Find where the given text appears and provide that cell's center as (X, Y) coordinate. 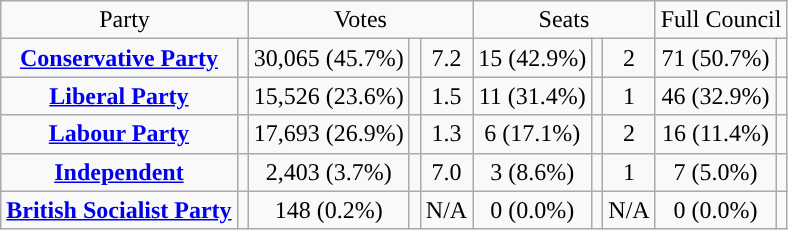
Seats (564, 20)
Votes (360, 20)
Liberal Party (119, 96)
1.5 (446, 96)
46 (32.9%) (716, 96)
15 (42.9%) (532, 58)
7 (5.0%) (716, 172)
Independent (119, 172)
Full Council (721, 20)
6 (17.1%) (532, 134)
71 (50.7%) (716, 58)
7.2 (446, 58)
2,403 (3.7%) (328, 172)
15,526 (23.6%) (328, 96)
1.3 (446, 134)
16 (11.4%) (716, 134)
Party (124, 20)
11 (31.4%) (532, 96)
3 (8.6%) (532, 172)
Conservative Party (119, 58)
Labour Party (119, 134)
7.0 (446, 172)
30,065 (45.7%) (328, 58)
148 (0.2%) (328, 210)
British Socialist Party (119, 210)
17,693 (26.9%) (328, 134)
